Determine the [x, y] coordinate at the center of the cell enclosing the given text.  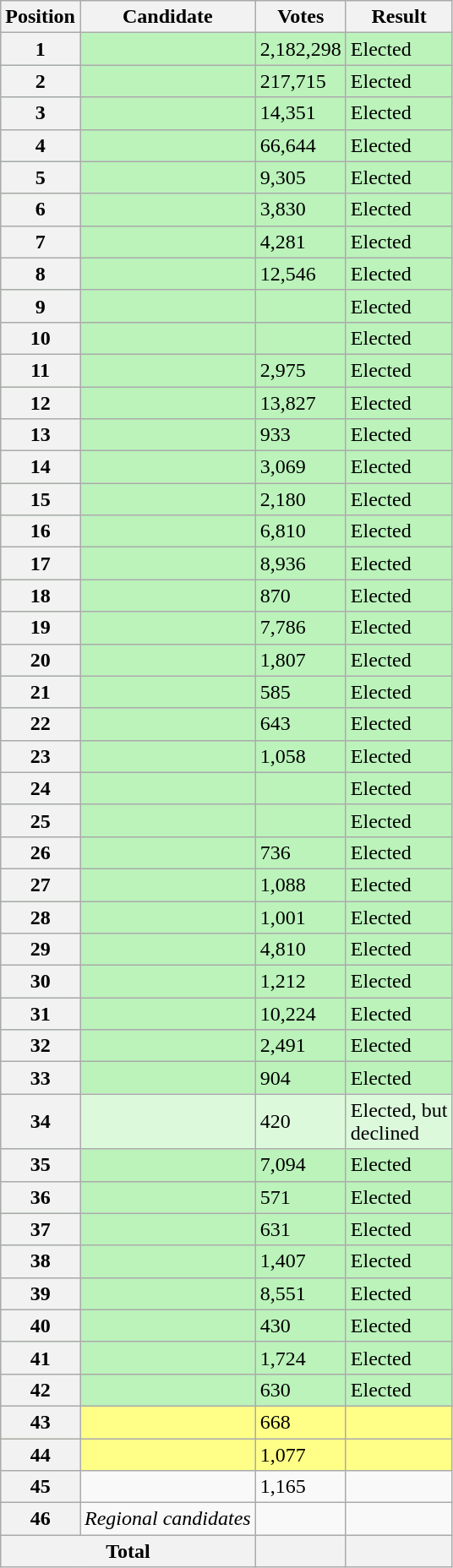
585 [301, 692]
31 [41, 1014]
8 [41, 274]
736 [301, 852]
1,077 [301, 1454]
Candidate [167, 17]
39 [41, 1293]
1,724 [301, 1358]
23 [41, 756]
904 [301, 1078]
7,094 [301, 1165]
Regional candidates [167, 1519]
643 [301, 724]
7 [41, 242]
1,088 [301, 885]
4,281 [301, 242]
631 [301, 1229]
1,001 [301, 917]
Position [41, 17]
2,180 [301, 499]
2,182,298 [301, 49]
66,644 [301, 145]
20 [41, 660]
14 [41, 467]
1 [41, 49]
28 [41, 917]
3,830 [301, 210]
3 [41, 113]
13 [41, 435]
217,715 [301, 81]
Total [128, 1551]
Result [399, 17]
2,975 [301, 370]
25 [41, 820]
21 [41, 692]
630 [301, 1390]
1,807 [301, 660]
36 [41, 1197]
14,351 [301, 113]
18 [41, 596]
42 [41, 1390]
933 [301, 435]
19 [41, 628]
10 [41, 338]
29 [41, 950]
45 [41, 1487]
1,058 [301, 756]
Elected, butdeclined [399, 1122]
7,786 [301, 628]
4 [41, 145]
37 [41, 1229]
430 [301, 1326]
12,546 [301, 274]
8,936 [301, 563]
32 [41, 1046]
6,810 [301, 531]
15 [41, 499]
1,407 [301, 1261]
17 [41, 563]
9 [41, 306]
571 [301, 1197]
35 [41, 1165]
2 [41, 81]
12 [41, 403]
2,491 [301, 1046]
668 [301, 1422]
9,305 [301, 177]
10,224 [301, 1014]
26 [41, 852]
27 [41, 885]
40 [41, 1326]
16 [41, 531]
34 [41, 1122]
Votes [301, 17]
43 [41, 1422]
420 [301, 1122]
4,810 [301, 950]
33 [41, 1078]
3,069 [301, 467]
41 [41, 1358]
38 [41, 1261]
8,551 [301, 1293]
1,212 [301, 982]
5 [41, 177]
46 [41, 1519]
24 [41, 788]
13,827 [301, 403]
22 [41, 724]
6 [41, 210]
1,165 [301, 1487]
11 [41, 370]
30 [41, 982]
870 [301, 596]
44 [41, 1454]
